For the text-containing cell, return its midpoint in (X, Y) coordinate format. 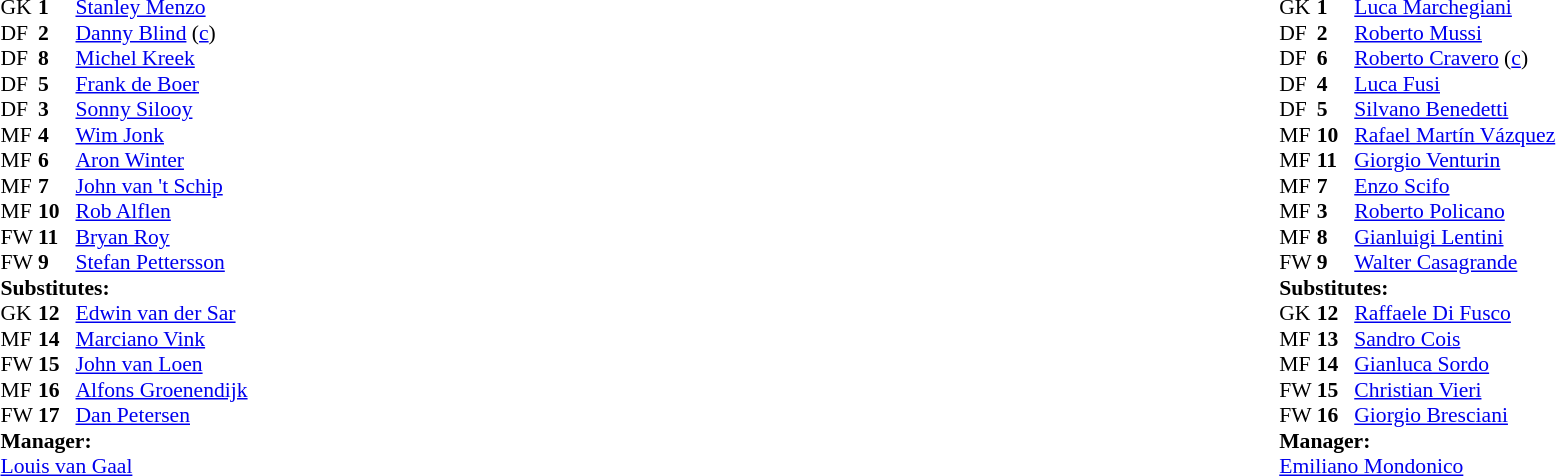
Bryan Roy (162, 237)
Raffaele Di Fusco (1454, 313)
Giorgio Venturin (1454, 161)
Roberto Policano (1454, 211)
Christian Vieri (1454, 390)
Rob Alflen (162, 211)
Sandro Cois (1454, 339)
Roberto Mussi (1454, 33)
Luca Fusi (1454, 84)
Alfons Groenendijk (162, 390)
Roberto Cravero (c) (1454, 59)
17 (57, 415)
Danny Blind (c) (162, 33)
Gianluca Sordo (1454, 365)
Walter Casagrande (1454, 263)
Marciano Vink (162, 339)
Aron Winter (162, 161)
Michel Kreek (162, 59)
John van Loen (162, 365)
Sonny Silooy (162, 109)
Stefan Pettersson (162, 263)
13 (1336, 339)
Giorgio Bresciani (1454, 415)
Dan Petersen (162, 415)
John van 't Schip (162, 186)
Enzo Scifo (1454, 186)
Gianluigi Lentini (1454, 237)
Edwin van der Sar (162, 313)
Wim Jonk (162, 135)
Frank de Boer (162, 84)
Silvano Benedetti (1454, 109)
Rafael Martín Vázquez (1454, 135)
